Extract the [X, Y] coordinate from the center of the cell holding the provided text.  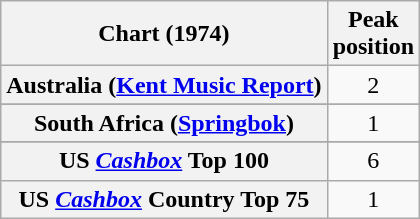
Chart (1974) [164, 34]
Australia (Kent Music Report) [164, 85]
2 [373, 85]
6 [373, 161]
US Cashbox Country Top 75 [164, 199]
US Cashbox Top 100 [164, 161]
Peakposition [373, 34]
South Africa (Springbok) [164, 123]
